Return the [x, y] coordinate for the center point of the cell that contains the specified text.  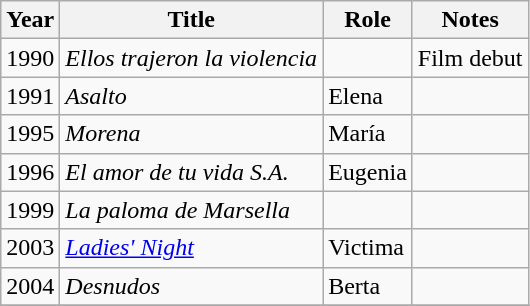
Notes [470, 20]
1999 [30, 210]
Morena [192, 134]
Berta [368, 286]
Elena [368, 96]
Film debut [470, 58]
Year [30, 20]
Desnudos [192, 286]
María [368, 134]
1990 [30, 58]
1996 [30, 172]
1991 [30, 96]
1995 [30, 134]
Title [192, 20]
Ladies' Night [192, 248]
2004 [30, 286]
Asalto [192, 96]
Ellos trajeron la violencia [192, 58]
La paloma de Marsella [192, 210]
Eugenia [368, 172]
Victima [368, 248]
Role [368, 20]
El amor de tu vida S.A. [192, 172]
2003 [30, 248]
